Capture the cell that displays the provided text and extract its (X, Y) central coordinate. 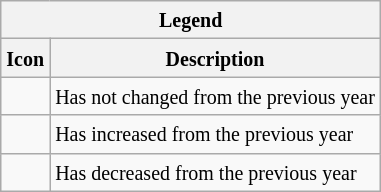
Has decreased from the previous year (216, 172)
Description (216, 58)
Has not changed from the previous year (216, 96)
Has increased from the previous year (216, 134)
Icon (26, 58)
Legend (191, 20)
